Return the [x, y] coordinate for the center point of the cell that contains the specified text.  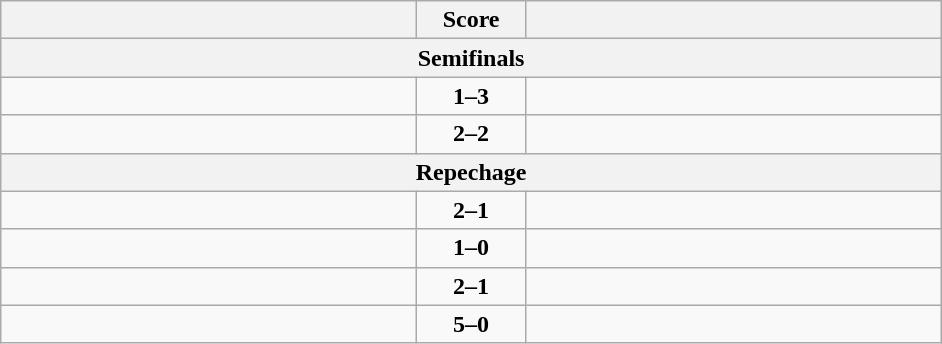
Semifinals [472, 58]
Score [472, 20]
Repechage [472, 172]
5–0 [472, 324]
1–0 [472, 248]
1–3 [472, 96]
2–2 [472, 134]
